Locate the cell with the specified text and output its [X, Y] center coordinate. 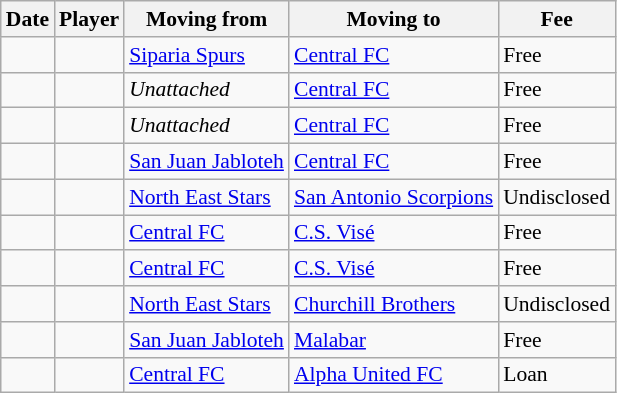
Alpha United FC [394, 375]
Moving to [394, 19]
Moving from [206, 19]
Fee [556, 19]
Malabar [394, 340]
Player [89, 19]
San Antonio Scorpions [394, 197]
Loan [556, 375]
Date [28, 19]
Siparia Spurs [206, 55]
Churchill Brothers [394, 304]
